Identify which cell holds the provided text, then report its (x, y) central coordinate. 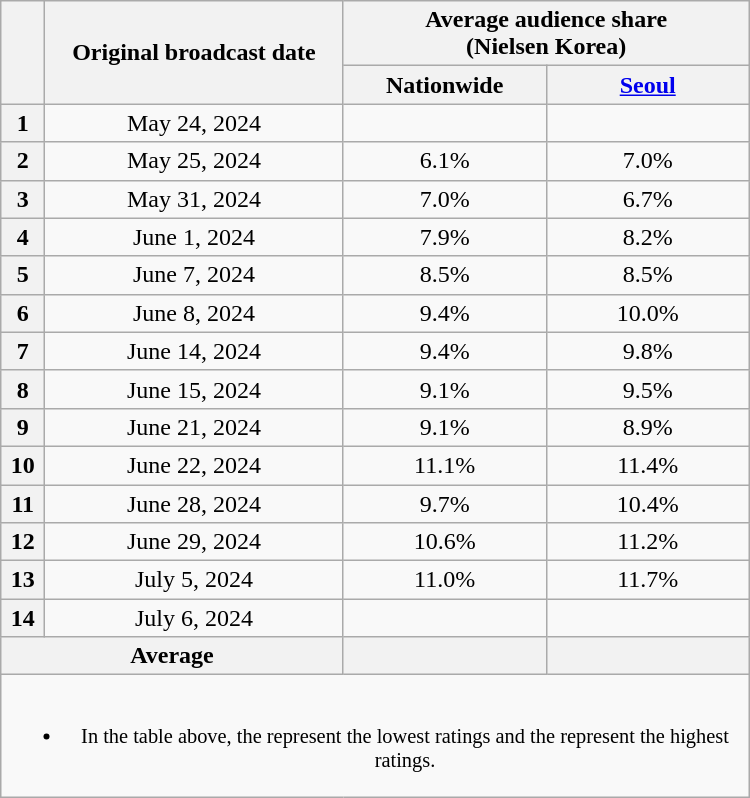
July 6, 2024 (194, 618)
June 29, 2024 (194, 542)
8.9% (648, 427)
13 (23, 580)
9.7% (444, 503)
9.8% (648, 351)
June 21, 2024 (194, 427)
10.4% (648, 503)
5 (23, 275)
9 (23, 427)
June 22, 2024 (194, 465)
May 24, 2024 (194, 123)
10.0% (648, 313)
July 5, 2024 (194, 580)
June 7, 2024 (194, 275)
11.0% (444, 580)
June 8, 2024 (194, 313)
Average audience share(Nielsen Korea) (546, 34)
2 (23, 161)
4 (23, 237)
12 (23, 542)
11.1% (444, 465)
1 (23, 123)
7.9% (444, 237)
June 1, 2024 (194, 237)
Nationwide (444, 85)
In the table above, the represent the lowest ratings and the represent the highest ratings. (375, 736)
June 28, 2024 (194, 503)
8.2% (648, 237)
11.7% (648, 580)
6.7% (648, 199)
Seoul (648, 85)
Average (172, 656)
May 25, 2024 (194, 161)
3 (23, 199)
Original broadcast date (194, 52)
6.1% (444, 161)
11.4% (648, 465)
7 (23, 351)
June 15, 2024 (194, 389)
10 (23, 465)
6 (23, 313)
11 (23, 503)
May 31, 2024 (194, 199)
11.2% (648, 542)
9.5% (648, 389)
10.6% (444, 542)
14 (23, 618)
8 (23, 389)
June 14, 2024 (194, 351)
